Identify which cell holds the provided text, then report its (x, y) central coordinate. 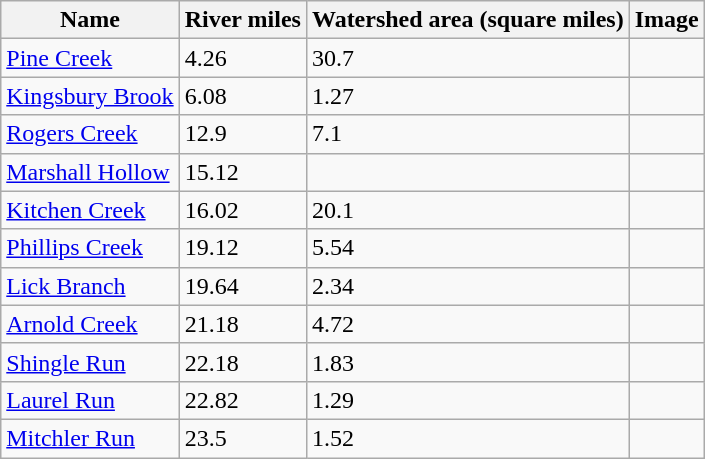
Watershed area (square miles) (468, 20)
Kingsbury Brook (90, 96)
2.34 (468, 286)
Pine Creek (90, 58)
6.08 (242, 96)
Image (666, 20)
Kitchen Creek (90, 210)
1.27 (468, 96)
20.1 (468, 210)
Shingle Run (90, 362)
1.29 (468, 400)
12.9 (242, 134)
Lick Branch (90, 286)
Mitchler Run (90, 438)
River miles (242, 20)
7.1 (468, 134)
22.18 (242, 362)
21.18 (242, 324)
4.26 (242, 58)
4.72 (468, 324)
Rogers Creek (90, 134)
19.12 (242, 248)
Marshall Hollow (90, 172)
15.12 (242, 172)
16.02 (242, 210)
23.5 (242, 438)
19.64 (242, 286)
1.83 (468, 362)
Arnold Creek (90, 324)
5.54 (468, 248)
Name (90, 20)
22.82 (242, 400)
1.52 (468, 438)
30.7 (468, 58)
Laurel Run (90, 400)
Phillips Creek (90, 248)
